Locate the cell with the specified text and output its (X, Y) center coordinate. 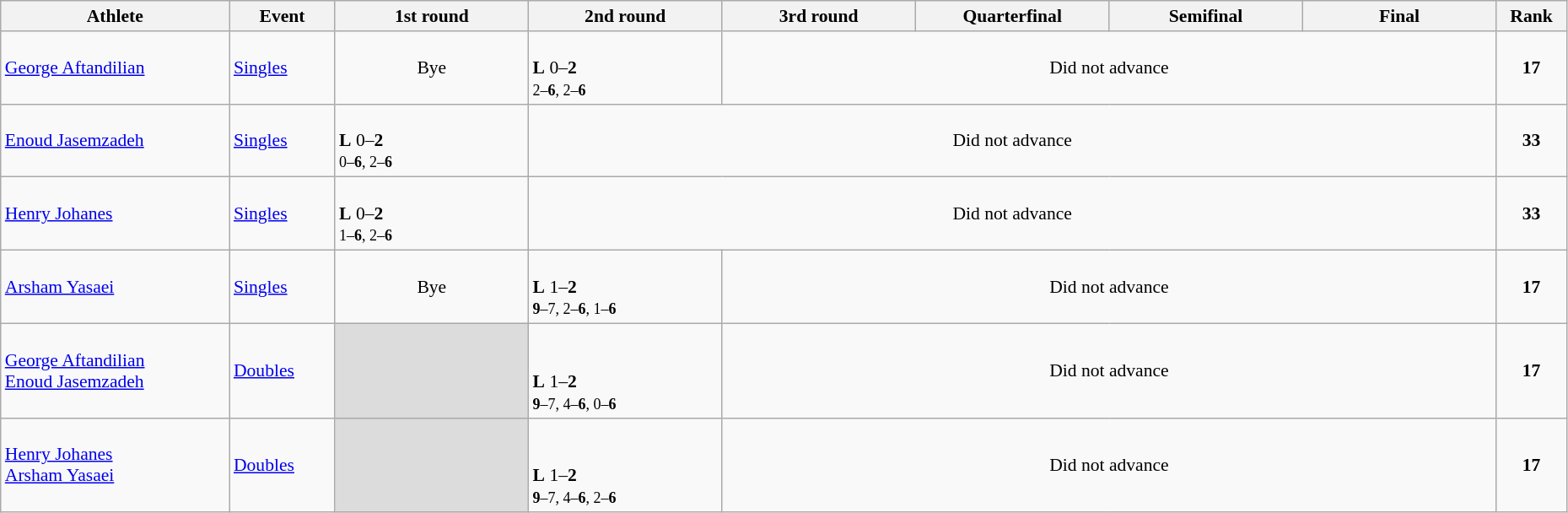
Athlete (115, 16)
Semifinal (1206, 16)
Event (282, 16)
Arsham Yasaei (115, 287)
L 0–21–6, 2–6 (432, 214)
3rd round (818, 16)
George Aftandilian (115, 67)
George AftandilianEnoud Jasemzadeh (115, 370)
2nd round (626, 16)
Rank (1532, 16)
L 1–29–7, 4–6, 2–6 (626, 465)
L 1–29–7, 4–6, 0–6 (626, 370)
Quarterfinal (1012, 16)
L 0–20–6, 2–6 (432, 140)
L 1–29–7, 2–6, 1–6 (626, 287)
L 0–22–6, 2–6 (626, 67)
Enoud Jasemzadeh (115, 140)
Henry Johanes (115, 214)
Final (1398, 16)
Henry JohanesArsham Yasaei (115, 465)
1st round (432, 16)
